Extract the (x, y) coordinate from the center of the cell holding the provided text.  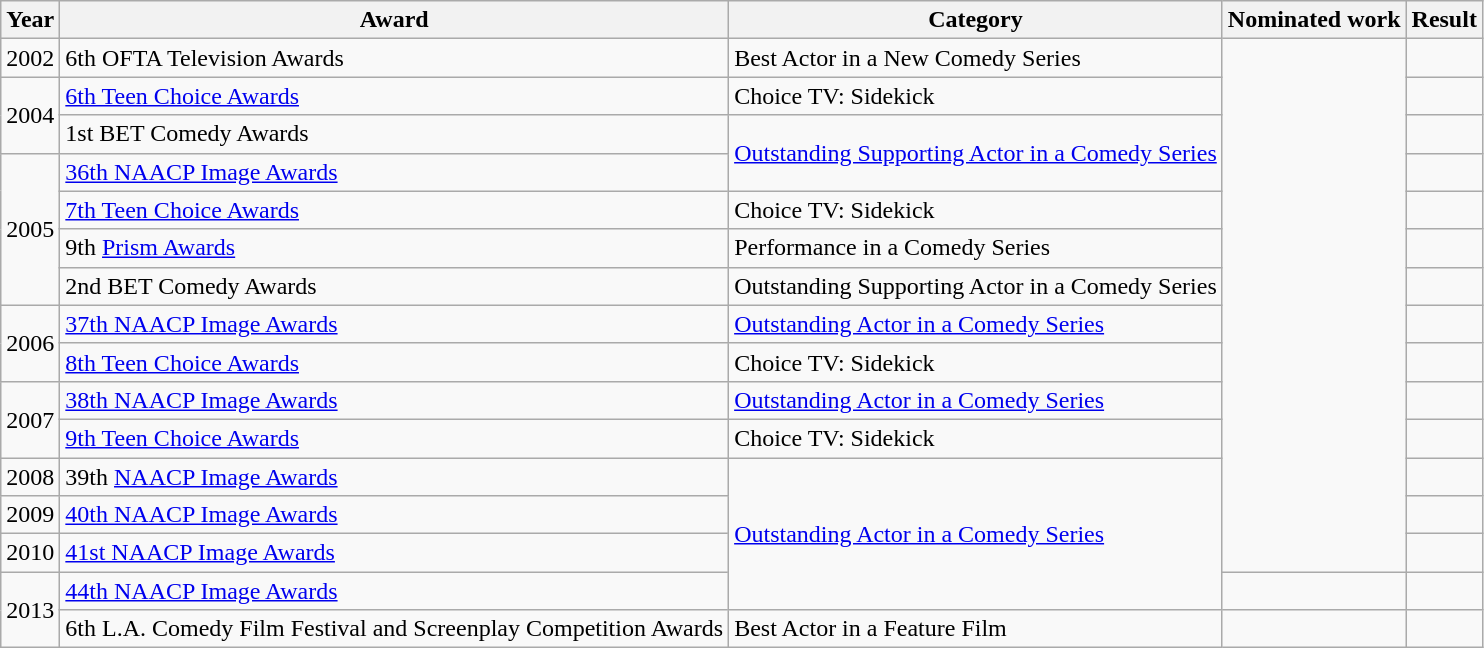
2008 (30, 477)
41st NAACP Image Awards (394, 553)
6th L.A. Comedy Film Festival and Screenplay Competition Awards (394, 629)
2006 (30, 343)
2007 (30, 419)
2004 (30, 115)
Result (1444, 20)
6th OFTA Television Awards (394, 58)
2005 (30, 229)
2010 (30, 553)
8th Teen Choice Awards (394, 362)
1st BET Comedy Awards (394, 134)
39th NAACP Image Awards (394, 477)
6th Teen Choice Awards (394, 96)
Year (30, 20)
9th Prism Awards (394, 248)
40th NAACP Image Awards (394, 515)
38th NAACP Image Awards (394, 400)
37th NAACP Image Awards (394, 324)
Performance in a Comedy Series (976, 248)
Best Actor in a Feature Film (976, 629)
Category (976, 20)
2002 (30, 58)
44th NAACP Image Awards (394, 591)
9th Teen Choice Awards (394, 438)
2nd BET Comedy Awards (394, 286)
2009 (30, 515)
36th NAACP Image Awards (394, 172)
Award (394, 20)
Best Actor in a New Comedy Series (976, 58)
2013 (30, 610)
Nominated work (1314, 20)
7th Teen Choice Awards (394, 210)
